Scan for the cell matching the given text and deliver its (x, y) coordinate at center. 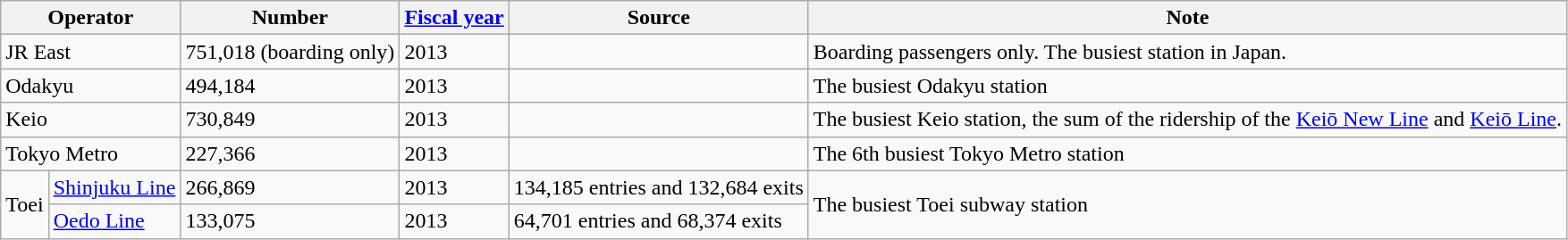
Operator (91, 18)
JR East (91, 52)
730,849 (290, 120)
134,185 entries and 132,684 exits (658, 187)
Oedo Line (114, 221)
The busiest Odakyu station (1187, 86)
133,075 (290, 221)
227,366 (290, 153)
494,184 (290, 86)
Toei (25, 204)
Keio (91, 120)
The busiest Toei subway station (1187, 204)
The busiest Keio station, the sum of the ridership of the Keiō New Line and Keiō Line. (1187, 120)
Tokyo Metro (91, 153)
Source (658, 18)
Boarding passengers only. The busiest station in Japan. (1187, 52)
The 6th busiest Tokyo Metro station (1187, 153)
Shinjuku Line (114, 187)
Note (1187, 18)
751,018 (boarding only) (290, 52)
266,869 (290, 187)
Fiscal year (454, 18)
Odakyu (91, 86)
Number (290, 18)
64,701 entries and 68,374 exits (658, 221)
